For the text-containing cell, return its midpoint in [X, Y] coordinate format. 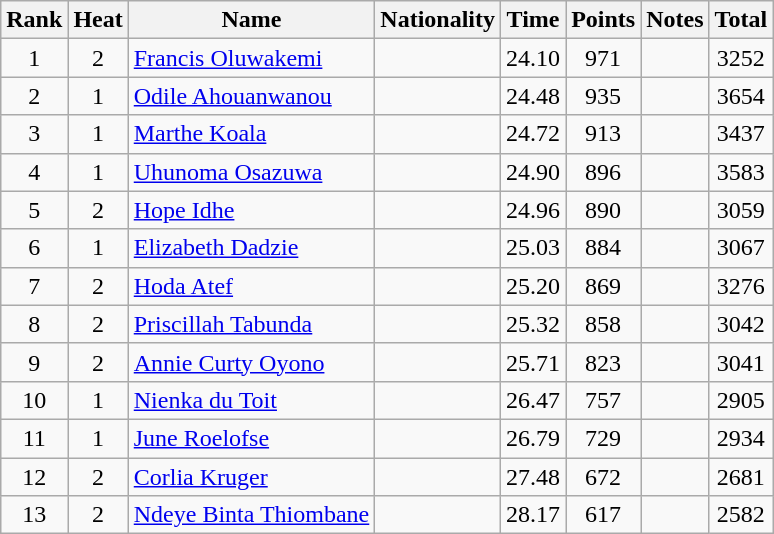
3 [34, 134]
8 [34, 324]
890 [604, 210]
Time [534, 20]
729 [604, 438]
Corlia Kruger [252, 477]
24.48 [534, 96]
2905 [741, 400]
9 [34, 362]
25.71 [534, 362]
25.03 [534, 248]
Annie Curty Oyono [252, 362]
3059 [741, 210]
June Roelofse [252, 438]
617 [604, 515]
3654 [741, 96]
Nationality [438, 20]
2681 [741, 477]
4 [34, 172]
757 [604, 400]
3067 [741, 248]
3583 [741, 172]
26.47 [534, 400]
12 [34, 477]
28.17 [534, 515]
24.10 [534, 58]
Heat [98, 20]
858 [604, 324]
869 [604, 286]
971 [604, 58]
896 [604, 172]
672 [604, 477]
3041 [741, 362]
11 [34, 438]
884 [604, 248]
26.79 [534, 438]
Notes [675, 20]
25.32 [534, 324]
24.96 [534, 210]
913 [604, 134]
3042 [741, 324]
24.72 [534, 134]
3276 [741, 286]
Total [741, 20]
Hope Idhe [252, 210]
3437 [741, 134]
823 [604, 362]
6 [34, 248]
935 [604, 96]
Hoda Atef [252, 286]
Odile Ahouanwanou [252, 96]
Nienka du Toit [252, 400]
27.48 [534, 477]
25.20 [534, 286]
Ndeye Binta Thiombane [252, 515]
13 [34, 515]
Elizabeth Dadzie [252, 248]
3252 [741, 58]
Uhunoma Osazuwa [252, 172]
5 [34, 210]
10 [34, 400]
Rank [34, 20]
Points [604, 20]
2934 [741, 438]
2582 [741, 515]
Priscillah Tabunda [252, 324]
7 [34, 286]
Name [252, 20]
24.90 [534, 172]
Marthe Koala [252, 134]
Francis Oluwakemi [252, 58]
